Locate the cell with the specified text and output its (X, Y) center coordinate. 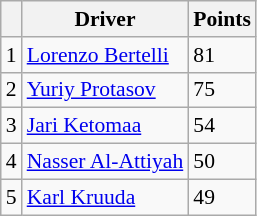
Lorenzo Bertelli (106, 55)
Nasser Al-Attiyah (106, 162)
50 (222, 162)
5 (12, 197)
81 (222, 55)
Jari Ketomaa (106, 126)
Driver (106, 19)
4 (12, 162)
Points (222, 19)
54 (222, 126)
2 (12, 90)
75 (222, 90)
Yuriy Protasov (106, 90)
49 (222, 197)
Karl Kruuda (106, 197)
3 (12, 126)
1 (12, 55)
